Find where the given text appears and provide that cell's center as [x, y] coordinate. 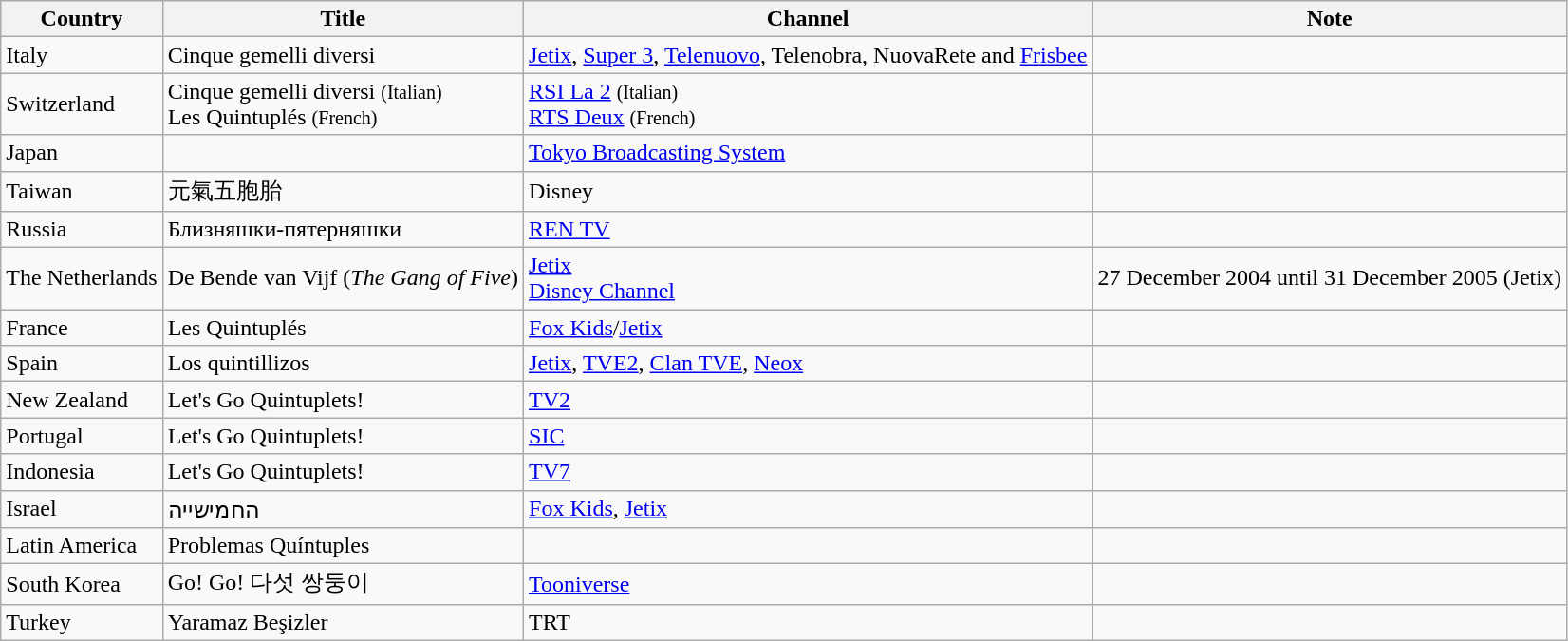
Switzerland [82, 104]
Taiwan [82, 192]
Les Quintuplés [343, 328]
Los quintillizos [343, 364]
De Bende van Vijf (The Gang of Five) [343, 279]
Italy [82, 55]
Title [343, 19]
Go! Go! 다섯 쌍둥이 [343, 585]
החמישייה [343, 509]
Turkey [82, 622]
Jetix, Super 3, Telenuovo, Telenobra, NuovaRete and Frisbee [809, 55]
Indonesia [82, 472]
Jetix, TVE2, Clan TVE, Neox [809, 364]
Russia [82, 230]
Problemas Quíntuples [343, 546]
Cinque gemelli diversi (Italian)Les Quintuplés (French) [343, 104]
REN TV [809, 230]
元氣五胞胎 [343, 192]
JetixDisney Channel [809, 279]
Japan [82, 153]
New Zealand [82, 400]
Cinque gemelli diversi [343, 55]
Latin America [82, 546]
TV2 [809, 400]
RSI La 2 (Italian) RTS Deux (French) [809, 104]
27 December 2004 until 31 December 2005 (Jetix) [1330, 279]
Note [1330, 19]
Country [82, 19]
South Korea [82, 585]
Spain [82, 364]
Portugal [82, 436]
Israel [82, 509]
Близняшки-пятерняшки [343, 230]
Fox Kids, Jetix [809, 509]
SIC [809, 436]
Fox Kids/Jetix [809, 328]
Tokyo Broadcasting System [809, 153]
Tooniverse [809, 585]
The Netherlands [82, 279]
France [82, 328]
TRT [809, 622]
Yaramaz Beşizler [343, 622]
Channel [809, 19]
Disney [809, 192]
TV7 [809, 472]
